For the text-containing cell, return its midpoint in (X, Y) coordinate format. 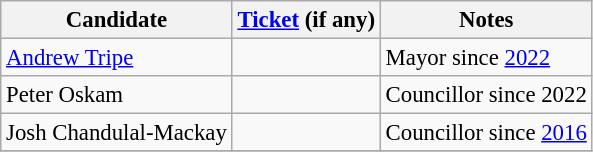
Peter Oskam (116, 95)
Councillor since 2016 (486, 133)
Notes (486, 20)
Councillor since 2022 (486, 95)
Candidate (116, 20)
Josh Chandulal-Mackay (116, 133)
Andrew Tripe (116, 58)
Mayor since 2022 (486, 58)
Ticket (if any) (306, 20)
